Extract the [X, Y] coordinate from the center of the cell holding the provided text.  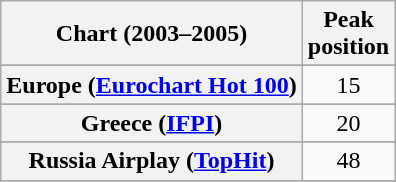
Europe (Eurochart Hot 100) [152, 85]
20 [348, 123]
15 [348, 85]
48 [348, 161]
Chart (2003–2005) [152, 34]
Russia Airplay (TopHit) [152, 161]
Peakposition [348, 34]
Greece (IFPI) [152, 123]
